Pinpoint the cell where the given text exists, returning its (x, y) midpoint coordinate. 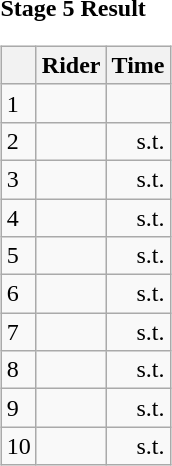
Time (138, 65)
5 (18, 256)
9 (18, 408)
4 (18, 217)
Rider (71, 65)
6 (18, 294)
2 (18, 141)
8 (18, 370)
10 (18, 446)
7 (18, 332)
3 (18, 179)
1 (18, 103)
